Extract the (X, Y) coordinate from the center of the cell holding the provided text.  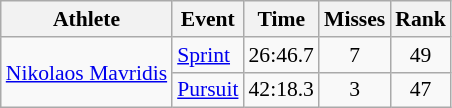
Sprint (208, 55)
3 (354, 90)
49 (420, 55)
Misses (354, 19)
26:46.7 (280, 55)
Athlete (86, 19)
42:18.3 (280, 90)
47 (420, 90)
Pursuit (208, 90)
7 (354, 55)
Time (280, 19)
Event (208, 19)
Nikolaos Mavridis (86, 72)
Rank (420, 19)
